Extract the [x, y] coordinate from the center of the cell holding the provided text.  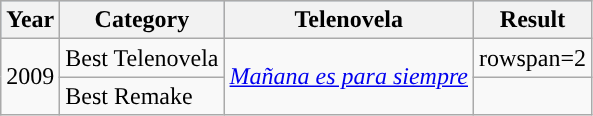
2009 [30, 77]
Telenovela [348, 20]
Mañana es para siempre [348, 77]
Category [142, 20]
Year [30, 20]
rowspan=2 [533, 58]
Best Remake [142, 96]
Result [533, 20]
Best Telenovela [142, 58]
